Scan for the cell matching the given text and deliver its (X, Y) coordinate at center. 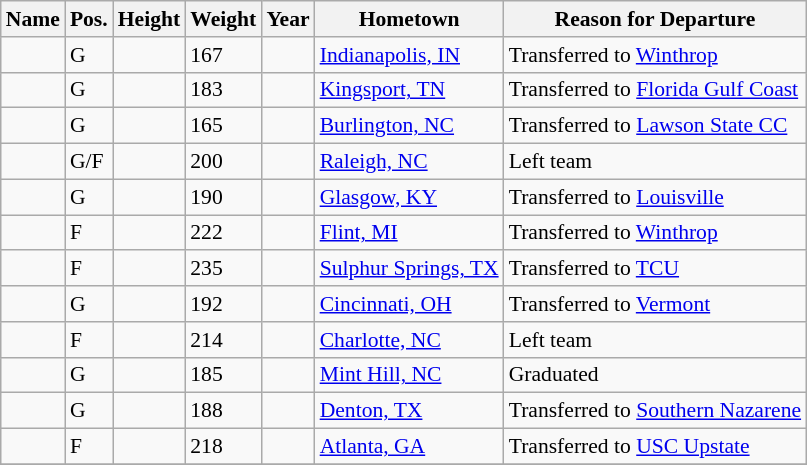
Transferred to Southern Nazarene (655, 411)
Indianapolis, IN (410, 55)
Mint Hill, NC (410, 375)
Burlington, NC (410, 126)
Kingsport, TN (410, 90)
Weight (223, 19)
167 (223, 55)
Height (149, 19)
Name (33, 19)
Sulphur Springs, TX (410, 269)
190 (223, 197)
188 (223, 411)
218 (223, 447)
Charlotte, NC (410, 340)
Atlanta, GA (410, 447)
Transferred to Lawson State CC (655, 126)
Cincinnati, OH (410, 304)
Denton, TX (410, 411)
Graduated (655, 375)
Transferred to TCU (655, 269)
165 (223, 126)
200 (223, 162)
Year (288, 19)
214 (223, 340)
Glasgow, KY (410, 197)
Pos. (89, 19)
Transferred to USC Upstate (655, 447)
Reason for Departure (655, 19)
183 (223, 90)
Transferred to Louisville (655, 197)
235 (223, 269)
Transferred to Florida Gulf Coast (655, 90)
Flint, MI (410, 233)
185 (223, 375)
Hometown (410, 19)
192 (223, 304)
Transferred to Vermont (655, 304)
G/F (89, 162)
Raleigh, NC (410, 162)
222 (223, 233)
